Detect which cell encompasses the target text, then output its [X, Y] center coordinate. 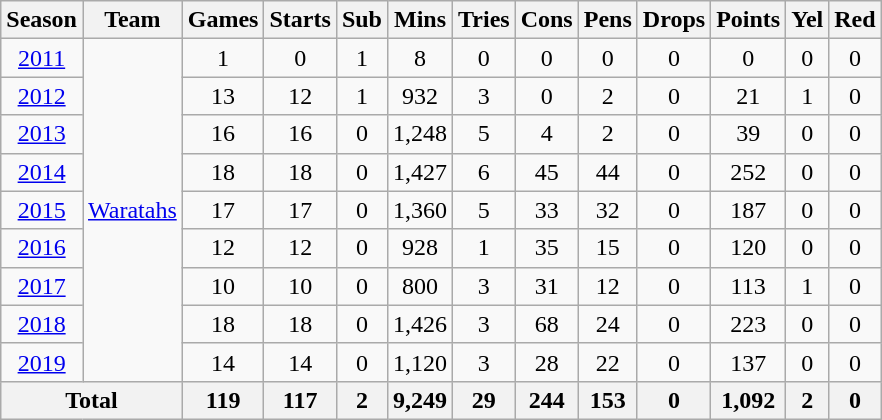
Tries [484, 20]
932 [420, 96]
9,249 [420, 400]
252 [748, 172]
1,092 [748, 400]
1,426 [420, 324]
Mins [420, 20]
153 [608, 400]
1,248 [420, 134]
8 [420, 58]
2015 [42, 210]
2016 [42, 248]
24 [608, 324]
Total [92, 400]
Waratahs [132, 210]
29 [484, 400]
137 [748, 362]
13 [223, 96]
187 [748, 210]
Starts [300, 20]
1,120 [420, 362]
Team [132, 20]
Pens [608, 20]
2012 [42, 96]
32 [608, 210]
21 [748, 96]
2017 [42, 286]
22 [608, 362]
39 [748, 134]
2019 [42, 362]
Games [223, 20]
1,360 [420, 210]
2014 [42, 172]
28 [546, 362]
Sub [362, 20]
223 [748, 324]
Points [748, 20]
Yel [808, 20]
Season [42, 20]
Red [855, 20]
928 [420, 248]
2013 [42, 134]
44 [608, 172]
117 [300, 400]
1,427 [420, 172]
800 [420, 286]
119 [223, 400]
33 [546, 210]
Cons [546, 20]
120 [748, 248]
113 [748, 286]
31 [546, 286]
6 [484, 172]
2018 [42, 324]
2011 [42, 58]
Drops [674, 20]
45 [546, 172]
4 [546, 134]
244 [546, 400]
68 [546, 324]
35 [546, 248]
15 [608, 248]
